From the cell containing the given text, extract its center point as [x, y] coordinate. 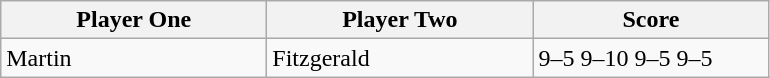
Player Two [400, 20]
Player One [134, 20]
Fitzgerald [400, 58]
Martin [134, 58]
Score [651, 20]
9–5 9–10 9–5 9–5 [651, 58]
